Find where the given text appears and provide that cell's center as [X, Y] coordinate. 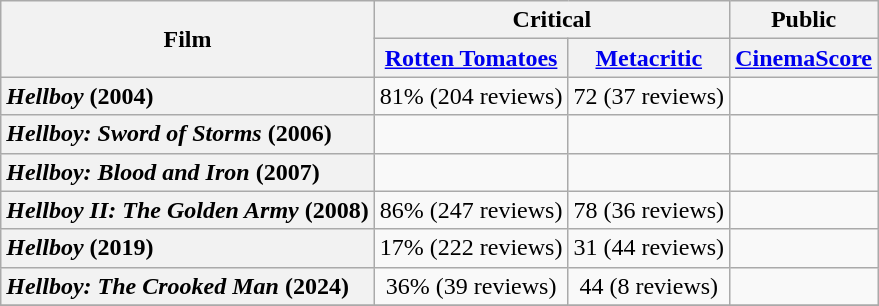
CinemaScore [804, 58]
Hellboy: The Crooked Man (2024) [188, 286]
Hellboy: Blood and Iron (2007) [188, 172]
Rotten Tomatoes [471, 58]
31 (44 reviews) [649, 248]
Critical [552, 20]
72 (37 reviews) [649, 96]
17% (222 reviews) [471, 248]
Hellboy II: The Golden Army (2008) [188, 210]
Metacritic [649, 58]
78 (36 reviews) [649, 210]
86% (247 reviews) [471, 210]
81% (204 reviews) [471, 96]
Public [804, 20]
Hellboy (2004) [188, 96]
Film [188, 39]
44 (8 reviews) [649, 286]
Hellboy: Sword of Storms (2006) [188, 134]
36% (39 reviews) [471, 286]
Hellboy (2019) [188, 248]
